From the cell containing the given text, extract its center point as (X, Y) coordinate. 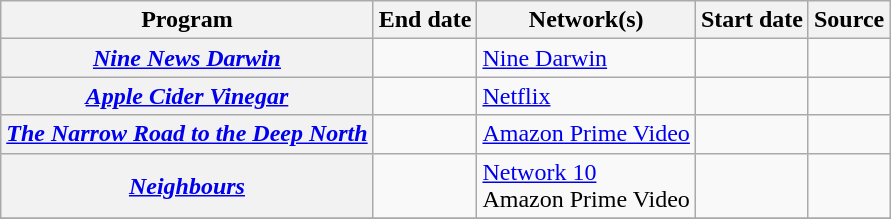
Nine Darwin (586, 58)
Apple Cider Vinegar (187, 96)
Neighbours (187, 186)
Network(s) (586, 20)
The Narrow Road to the Deep North (187, 134)
Network 10Amazon Prime Video (586, 186)
Source (848, 20)
Nine News Darwin (187, 58)
Program (187, 20)
Netflix (586, 96)
End date (425, 20)
Start date (752, 20)
Amazon Prime Video (586, 134)
